Search for the cell housing the specified text and yield its [X, Y] center coordinate. 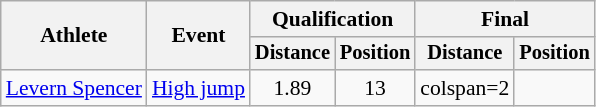
Levern Spencer [74, 88]
Qualification [332, 19]
13 [375, 88]
Athlete [74, 36]
Event [198, 36]
colspan=2 [464, 88]
1.89 [292, 88]
Final [504, 19]
High jump [198, 88]
